Locate the cell with the specified text and output its (x, y) center coordinate. 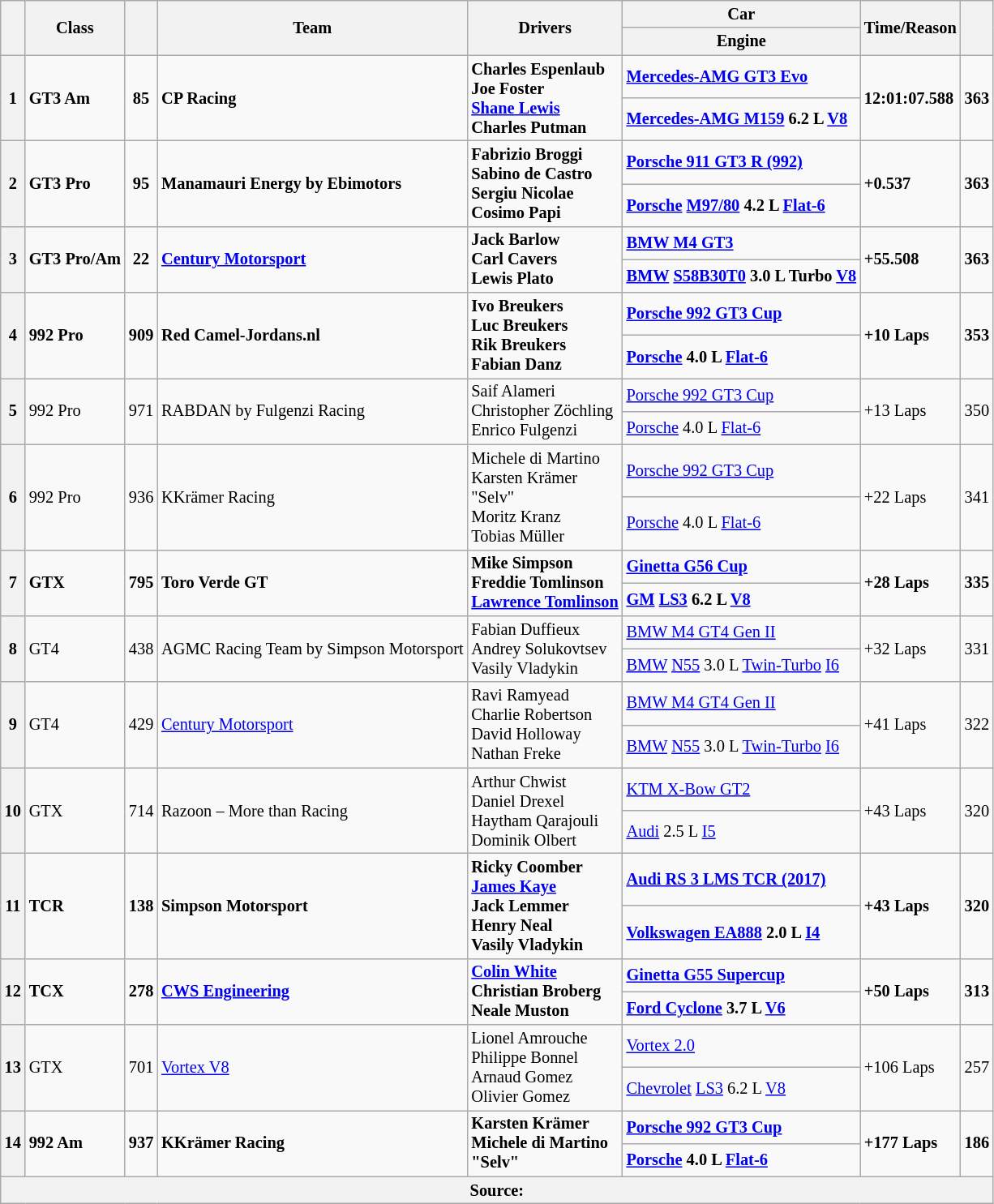
Time/Reason (910, 28)
3 (13, 259)
Charles Espenlaub Joe Foster Shane Lewis Charles Putman (545, 98)
12 (13, 992)
Class (75, 28)
138 (141, 906)
Mercedes-AMG M159 6.2 L V8 (741, 118)
7 (13, 583)
257 (977, 1068)
+106 Laps (910, 1068)
Fabian Duffieux Andrey Solukovtsev Vasily Vladykin (545, 649)
Mike Simpson Freddie Tomlinson Lawrence Tomlinson (545, 583)
350 (977, 411)
1 (13, 98)
Volkswagen EA888 2.0 L I4 (741, 932)
Colin White Christian Broberg Neale Muston (545, 992)
+32 Laps (910, 649)
2 (13, 183)
Toro Verde GT (312, 583)
278 (141, 992)
Chevrolet LS3 6.2 L V8 (741, 1088)
Jack Barlow Carl Cavers Lewis Plato (545, 259)
+10 Laps (910, 336)
KTM X-Bow GT2 (741, 790)
4 (13, 336)
12:01:07.588 (910, 98)
313 (977, 992)
Car (741, 14)
GT3 Am (75, 98)
Audi RS 3 LMS TCR (2017) (741, 879)
Ivo Breukers Luc Breukers Rik Breukers Fabian Danz (545, 336)
BMW S58B30T0 3.0 L Turbo V8 (741, 276)
BMW M4 GT3 (741, 243)
Razoon – More than Racing (312, 811)
Ravi Ramyead Charlie Robertson David Holloway Nathan Freke (545, 725)
22 (141, 259)
CWS Engineering (312, 992)
Audi 2.5 L I5 (741, 832)
Ford Cyclone 3.7 L V6 (741, 1009)
Ginetta G55 Supercup (741, 975)
Drivers (545, 28)
Lionel Amrouche Philippe Bonnel Arnaud Gomez Olivier Gomez (545, 1068)
TCX (75, 992)
AGMC Racing Team by Simpson Motorsport (312, 649)
Porsche 911 GT3 R (992) (741, 162)
85 (141, 98)
341 (977, 497)
Simpson Motorsport (312, 906)
+55.508 (910, 259)
Red Camel-Jordans.nl (312, 336)
331 (977, 649)
Manamauri Energy by Ebimotors (312, 183)
CP Racing (312, 98)
GT3 Pro/Am (75, 259)
Team (312, 28)
186 (977, 1143)
438 (141, 649)
Ricky Coomber James Kaye Jack Lemmer Henry Neal Vasily Vladykin (545, 906)
701 (141, 1068)
13 (13, 1068)
+177 Laps (910, 1143)
971 (141, 411)
Saif Alameri Christopher Zöchling Enrico Fulgenzi (545, 411)
429 (141, 725)
335 (977, 583)
322 (977, 725)
Ginetta G56 Cup (741, 566)
Fabrizio Broggi Sabino de Castro Sergiu Nicolae Cosimo Papi (545, 183)
14 (13, 1143)
+22 Laps (910, 497)
936 (141, 497)
95 (141, 183)
5 (13, 411)
353 (977, 336)
+41 Laps (910, 725)
Mercedes-AMG GT3 Evo (741, 76)
+0.537 (910, 183)
9 (13, 725)
714 (141, 811)
Engine (741, 41)
937 (141, 1143)
Michele di Martino Karsten Krämer "Selv" Moritz Kranz Tobias Müller (545, 497)
TCR (75, 906)
909 (141, 336)
10 (13, 811)
11 (13, 906)
+13 Laps (910, 411)
992 Am (75, 1143)
GM LS3 6.2 L V8 (741, 598)
6 (13, 497)
Arthur Chwist Daniel Drexel Haytham Qarajouli Dominik Olbert (545, 811)
Vortex V8 (312, 1068)
795 (141, 583)
+28 Laps (910, 583)
Vortex 2.0 (741, 1046)
Source: (497, 1190)
+50 Laps (910, 992)
Porsche M97/80 4.2 L Flat-6 (741, 204)
8 (13, 649)
GT3 Pro (75, 183)
RABDAN by Fulgenzi Racing (312, 411)
Karsten Krämer Michele di Martino "Selv" (545, 1143)
